Return the (X, Y) coordinate for the center point of the cell that contains the specified text.  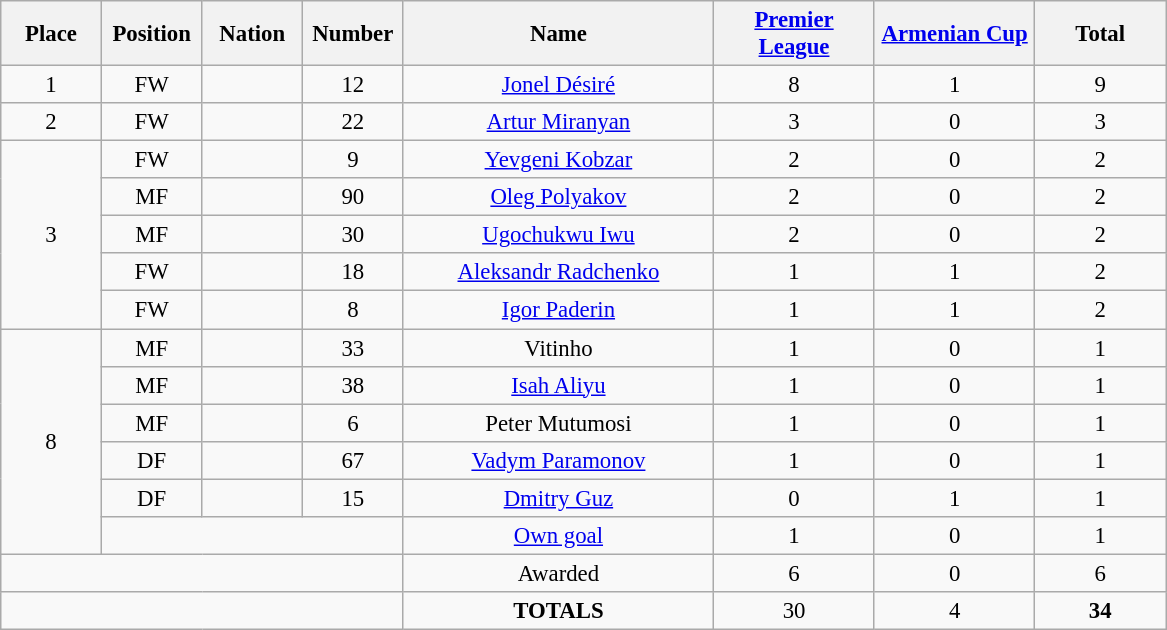
15 (354, 498)
Isah Aliyu (558, 385)
Ugochukwu Iwu (558, 235)
22 (354, 122)
Vadym Paramonov (558, 460)
Peter Mutumosi (558, 423)
18 (354, 273)
Armenian Cup (954, 34)
Oleg Polyakov (558, 197)
Name (558, 34)
Nation (252, 34)
Igor Paderin (558, 310)
12 (354, 85)
34 (1100, 611)
TOTALS (558, 611)
Artur Miranyan (558, 122)
Aleksandr Radchenko (558, 273)
Position (152, 34)
Awarded (558, 573)
90 (354, 197)
Yevgeni Kobzar (558, 160)
Vitinho (558, 348)
67 (354, 460)
Dmitry Guz (558, 498)
Number (354, 34)
38 (354, 385)
Own goal (558, 536)
4 (954, 611)
33 (354, 348)
Place (52, 34)
Total (1100, 34)
Jonel Désiré (558, 85)
Premier League (794, 34)
